Detect which cell encompasses the target text, then output its [x, y] center coordinate. 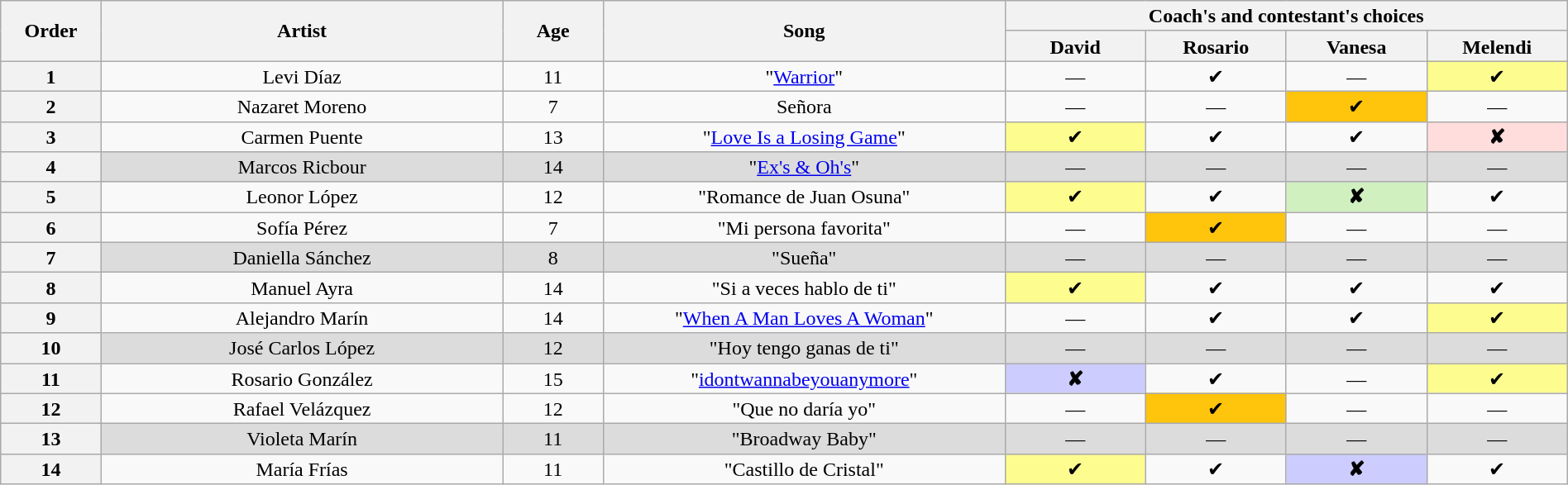
"Broadway Baby" [804, 440]
"Si a veces hablo de ti" [804, 288]
Sofía Pérez [302, 228]
10 [51, 349]
Order [51, 31]
Artist [302, 31]
"Mi persona favorita" [804, 228]
2 [51, 106]
3 [51, 137]
Carmen Puente [302, 137]
Song [804, 31]
Alejandro Marín [302, 317]
Marcos Ricbour [302, 167]
9 [51, 317]
María Frías [302, 469]
6 [51, 228]
Violeta Marín [302, 440]
Nazaret Moreno [302, 106]
4 [51, 167]
"Hoy tengo ganas de ti" [804, 349]
Leonor López [302, 197]
"Que no daría yo" [804, 408]
Rosario [1216, 46]
Manuel Ayra [302, 288]
David [1075, 46]
Vanesa [1356, 46]
Daniella Sánchez [302, 258]
1 [51, 76]
Melendi [1497, 46]
Coach's and contestant's choices [1286, 17]
"Romance de Juan Osuna" [804, 197]
"Love Is a Losing Game" [804, 137]
Levi Díaz [302, 76]
Señora [804, 106]
"Castillo de Cristal" [804, 469]
"idontwannabeyouanymore" [804, 378]
15 [552, 378]
José Carlos López [302, 349]
"Ex's & Oh's" [804, 167]
5 [51, 197]
Rafael Velázquez [302, 408]
"Sueña" [804, 258]
"Warrior" [804, 76]
"When A Man Loves A Woman" [804, 317]
Age [552, 31]
Rosario González [302, 378]
